For the text-containing cell, return its midpoint in [x, y] coordinate format. 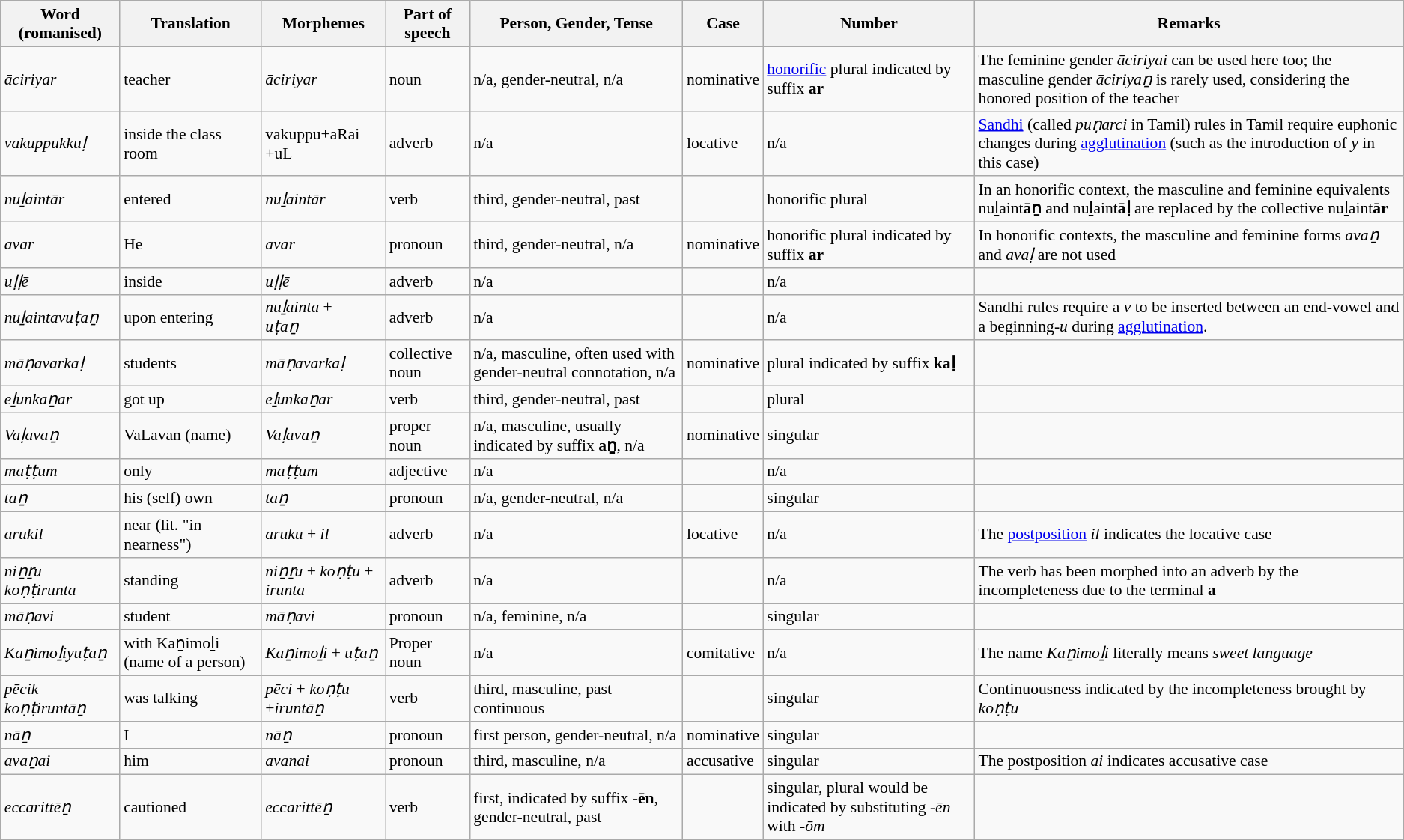
singular, plural would be indicated by substituting -ēn with -ōm [869, 807]
niṉṟu + koṇṭu + irunta [323, 581]
The feminine gender āciriyai can be used here too; the masculine gender āciriyaṉ is rarely used, considering the honored position of the teacher [1189, 79]
nuḻainta + uṭaṉ [323, 317]
avanai [323, 761]
honorific plural [869, 199]
arukil [60, 535]
upon entering [190, 317]
Translation [190, 24]
Morphemes [323, 24]
third, masculine, n/a [577, 761]
Kaṉimoḻiyuṭaṉ [60, 653]
n/a, masculine, usually indicated by suffix aṉ, n/a [577, 436]
only [190, 472]
plural [869, 400]
adjective [428, 472]
inside [190, 281]
inside the class room [190, 144]
Kaṉimoḻi + uṭaṉ [323, 653]
Proper noun [428, 653]
In an honorific context, the masculine and feminine equivalents nuḻaintāṉ and nuḻaintāḷ are replaced by the collective nuḻaintār [1189, 199]
vakuppu+aRai+uL [323, 144]
n/a, feminine, n/a [577, 617]
Remarks [1189, 24]
The name Kaṉimoḻi literally means sweet language [1189, 653]
noun [428, 79]
I [190, 735]
pēcik koṇṭiruntāṉ [60, 699]
VaLavan (name) [190, 436]
Number [869, 24]
Sandhi rules require a v to be inserted between an end-vowel and a beginning-u during agglutination. [1189, 317]
niṉṟu koṇṭirunta [60, 581]
pēci + koṇṭu +iruntāṉ [323, 699]
collective noun [428, 364]
Continuousness indicated by the incompleteness brought by koṇṭu [1189, 699]
comitative [723, 653]
The postposition ai indicates accusative case [1189, 761]
accusative [723, 761]
Sandhi (called puṇarci in Tamil) rules in Tamil require euphonic changes during agglutination (such as the introduction of y in this case) [1189, 144]
student [190, 617]
Part of speech [428, 24]
vakuppukkuḷ [60, 144]
with Kaṉimoḻi (name of a person) [190, 653]
third, masculine, past continuous [577, 699]
entered [190, 199]
Person, Gender, Tense [577, 24]
standing [190, 581]
Case [723, 24]
In honorific contexts, the masculine and feminine forms avaṉ and avaḷ are not used [1189, 246]
students [190, 364]
teacher [190, 79]
first, indicated by suffix -ēn, gender-neutral, past [577, 807]
cautioned [190, 807]
him [190, 761]
n/a, masculine, often used with gender-neutral connotation, n/a [577, 364]
avaṉai [60, 761]
nuḻaintavuṭaṉ [60, 317]
He [190, 246]
Word (romanised) [60, 24]
his (self) own [190, 499]
plural indicated by suffix kaḷ [869, 364]
got up [190, 400]
The postposition il indicates the locative case [1189, 535]
proper noun [428, 436]
The verb has been morphed into an adverb by the incompleteness due to the terminal a [1189, 581]
aruku + il [323, 535]
first person, gender-neutral, n/a [577, 735]
near (lit. "in nearness") [190, 535]
was talking [190, 699]
third, gender-neutral, n/a [577, 246]
